Scan for the cell matching the given text and deliver its [x, y] coordinate at center. 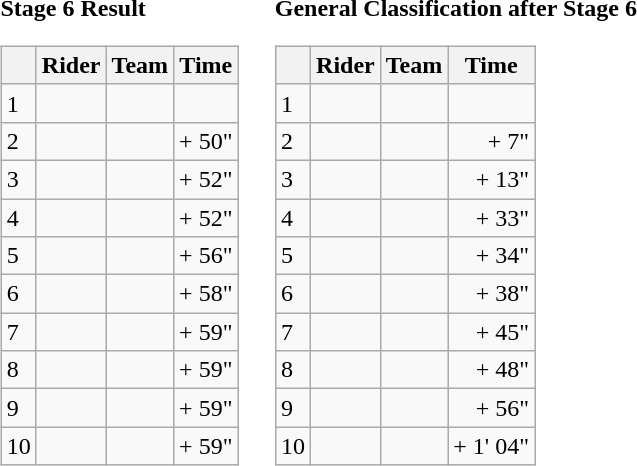
+ 45" [492, 332]
+ 13" [492, 179]
+ 34" [492, 256]
+ 1' 04" [492, 446]
+ 7" [492, 141]
+ 33" [492, 217]
+ 58" [206, 294]
+ 48" [492, 370]
+ 38" [492, 294]
+ 50" [206, 141]
